Search for the cell housing the specified text and yield its (X, Y) center coordinate. 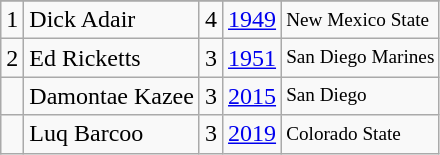
1 (12, 20)
San Diego Marines (360, 58)
1949 (252, 20)
Dick Adair (112, 20)
4 (210, 20)
2 (12, 58)
Ed Ricketts (112, 58)
San Diego (360, 96)
New Mexico State (360, 20)
Colorado State (360, 134)
1951 (252, 58)
Damontae Kazee (112, 96)
2015 (252, 96)
Luq Barcoo (112, 134)
2019 (252, 134)
